Return [X, Y] of the center of cell containing provided text 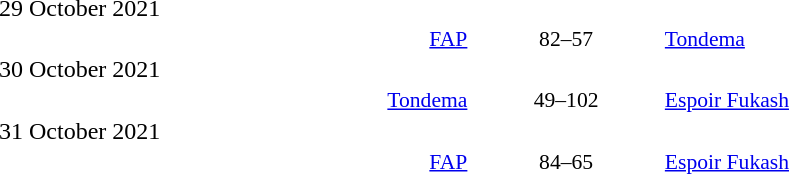
49–102 [566, 100]
82–57 [566, 38]
